From the cell containing the given text, extract its center point as (x, y) coordinate. 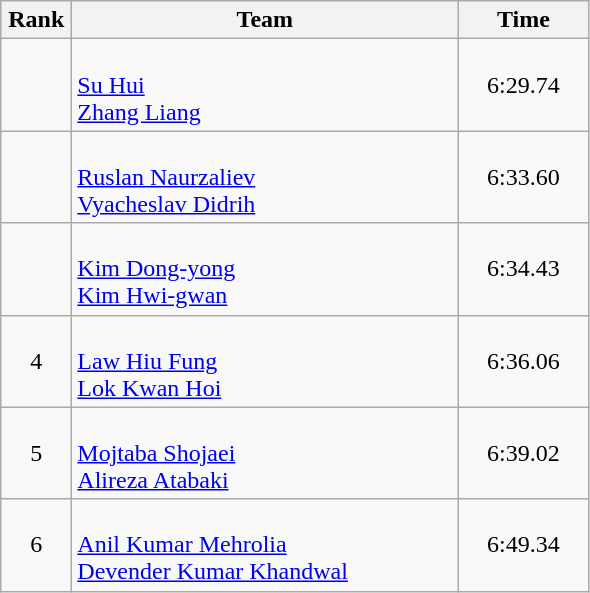
4 (36, 361)
Ruslan NaurzalievVyacheslav Didrih (265, 177)
6:29.74 (524, 85)
Rank (36, 20)
6:49.34 (524, 545)
Su HuiZhang Liang (265, 85)
Anil Kumar MehroliaDevender Kumar Khandwal (265, 545)
Law Hiu FungLok Kwan Hoi (265, 361)
6:36.06 (524, 361)
6 (36, 545)
Kim Dong-yongKim Hwi-gwan (265, 269)
6:33.60 (524, 177)
Team (265, 20)
6:39.02 (524, 453)
5 (36, 453)
Time (524, 20)
Mojtaba ShojaeiAlireza Atabaki (265, 453)
6:34.43 (524, 269)
